Extract the (X, Y) coordinate from the center of the cell holding the provided text.  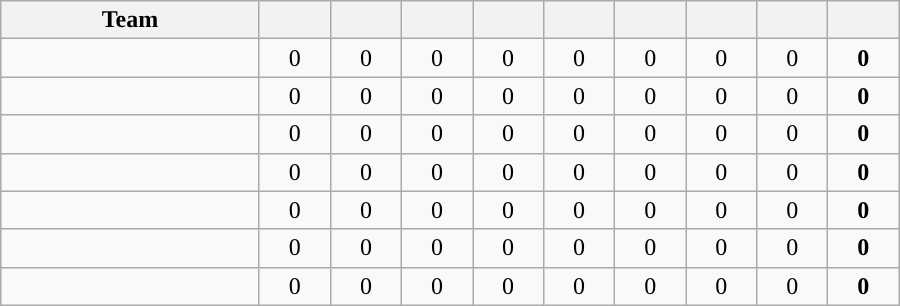
Team (130, 20)
